Capture the cell that displays the provided text and extract its [X, Y] central coordinate. 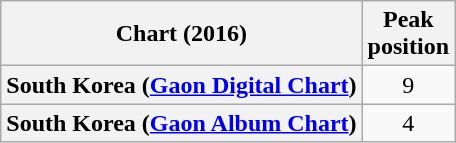
South Korea (Gaon Digital Chart) [182, 85]
4 [408, 123]
9 [408, 85]
Peakposition [408, 34]
Chart (2016) [182, 34]
South Korea (Gaon Album Chart) [182, 123]
